Determine the (x, y) coordinate at the center of the cell enclosing the given text.  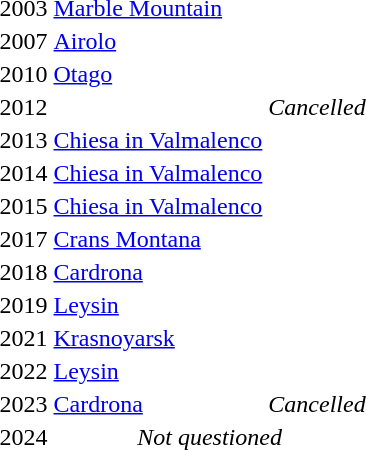
Airolo (158, 41)
Krasnoyarsk (158, 338)
Otago (158, 74)
Crans Montana (158, 239)
